Determine the [x, y] coordinate at the center of the cell enclosing the given text.  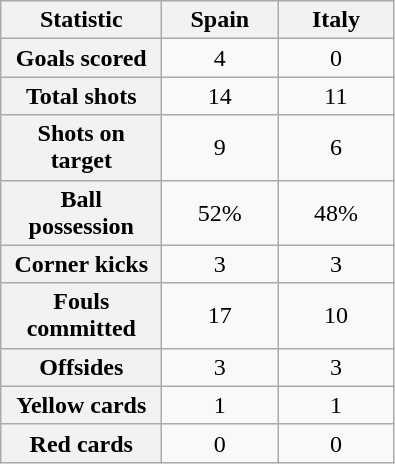
Italy [336, 20]
Total shots [82, 96]
Fouls committed [82, 316]
Goals scored [82, 58]
Spain [220, 20]
Yellow cards [82, 405]
Red cards [82, 443]
Ball possession [82, 212]
10 [336, 316]
4 [220, 58]
Offsides [82, 367]
48% [336, 212]
Shots on target [82, 148]
Statistic [82, 20]
17 [220, 316]
52% [220, 212]
Corner kicks [82, 264]
9 [220, 148]
11 [336, 96]
6 [336, 148]
14 [220, 96]
